Scan for the cell matching the given text and deliver its [X, Y] coordinate at center. 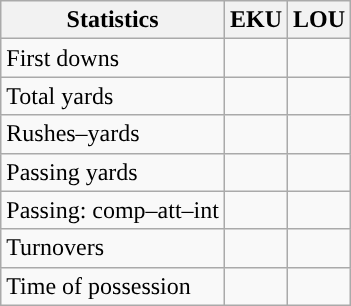
Rushes–yards [113, 134]
Statistics [113, 20]
First downs [113, 58]
EKU [256, 20]
Passing: comp–att–int [113, 210]
LOU [320, 20]
Passing yards [113, 172]
Time of possession [113, 286]
Turnovers [113, 248]
Total yards [113, 96]
